Pinpoint the cell where the given text exists, returning its [X, Y] midpoint coordinate. 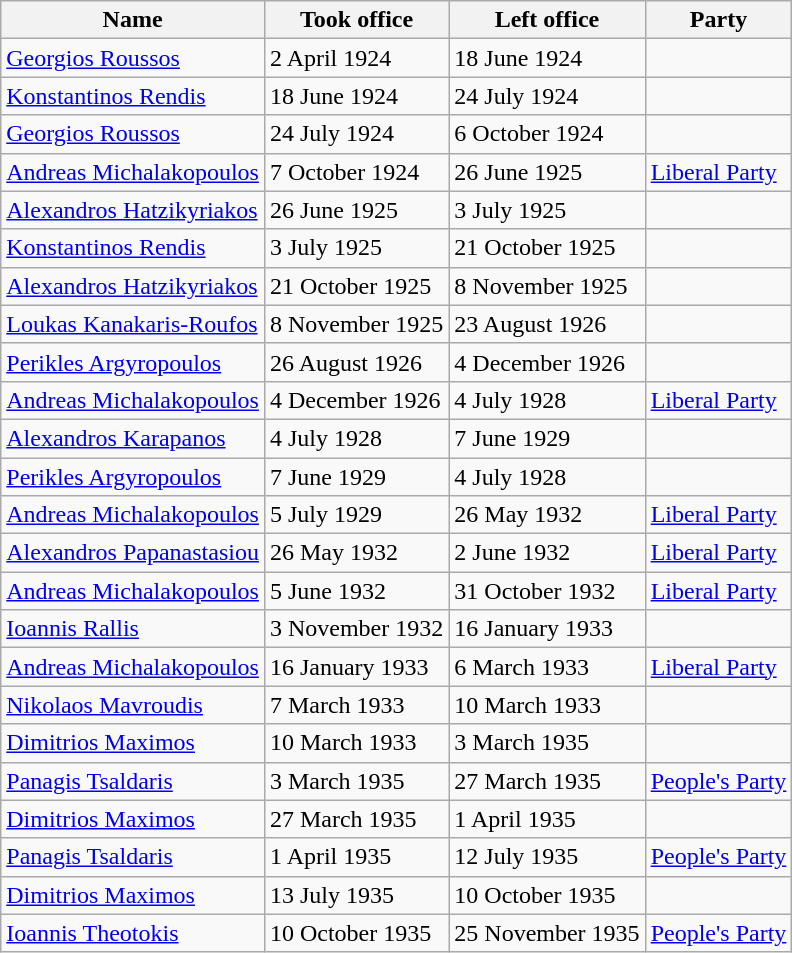
7 October 1924 [356, 172]
25 November 1935 [547, 933]
26 August 1926 [356, 362]
6 October 1924 [547, 134]
5 July 1929 [356, 515]
2 April 1924 [356, 58]
31 October 1932 [547, 591]
7 March 1933 [356, 705]
3 November 1932 [356, 629]
Loukas Kanakaris-Roufos [133, 324]
Took office [356, 20]
Name [133, 20]
Nikolaos Mavroudis [133, 705]
5 June 1932 [356, 591]
6 March 1933 [547, 667]
13 July 1935 [356, 895]
12 July 1935 [547, 857]
Left office [547, 20]
Ioannis Theotokis [133, 933]
2 June 1932 [547, 553]
Party [718, 20]
Alexandros Karapanos [133, 438]
Ioannis Rallis [133, 629]
Alexandros Papanastasiou [133, 553]
23 August 1926 [547, 324]
